Determine the (x, y) coordinate at the center of the cell enclosing the given text.  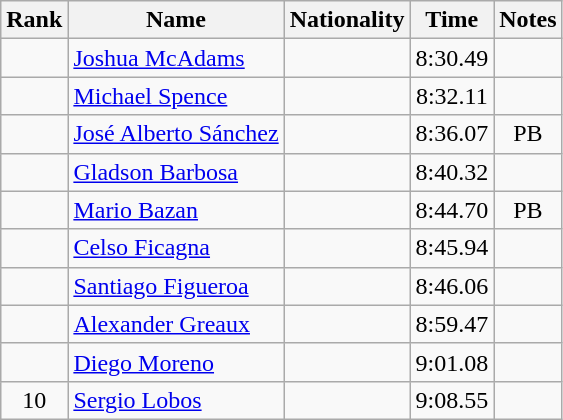
Time (452, 20)
8:32.11 (452, 96)
8:45.94 (452, 248)
Santiago Figueroa (176, 286)
Gladson Barbosa (176, 172)
José Alberto Sánchez (176, 134)
Mario Bazan (176, 210)
8:46.06 (452, 286)
8:59.47 (452, 324)
10 (34, 400)
8:30.49 (452, 58)
8:36.07 (452, 134)
Alexander Greaux (176, 324)
Diego Moreno (176, 362)
Celso Ficagna (176, 248)
Sergio Lobos (176, 400)
9:08.55 (452, 400)
Joshua McAdams (176, 58)
Michael Spence (176, 96)
Notes (528, 20)
9:01.08 (452, 362)
Name (176, 20)
8:40.32 (452, 172)
8:44.70 (452, 210)
Nationality (347, 20)
Rank (34, 20)
